Search for the cell housing the specified text and yield its [x, y] center coordinate. 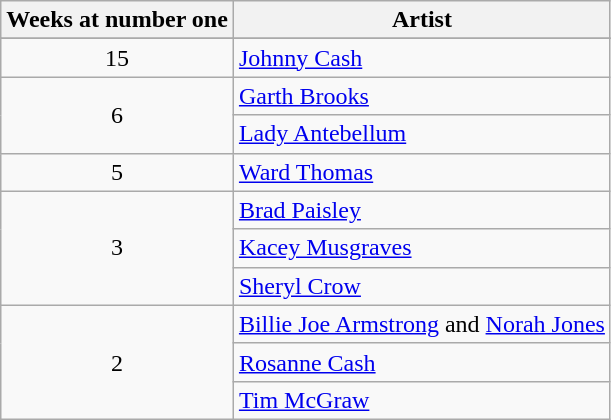
Billie Joe Armstrong and Norah Jones [422, 324]
Sheryl Crow [422, 286]
Lady Antebellum [422, 134]
15 [118, 58]
3 [118, 248]
Ward Thomas [422, 172]
6 [118, 115]
Weeks at number one [118, 20]
Rosanne Cash [422, 362]
5 [118, 172]
Tim McGraw [422, 400]
Johnny Cash [422, 58]
Brad Paisley [422, 210]
Garth Brooks [422, 96]
2 [118, 362]
Kacey Musgraves [422, 248]
Artist [422, 20]
